Search for the cell housing the specified text and yield its (X, Y) center coordinate. 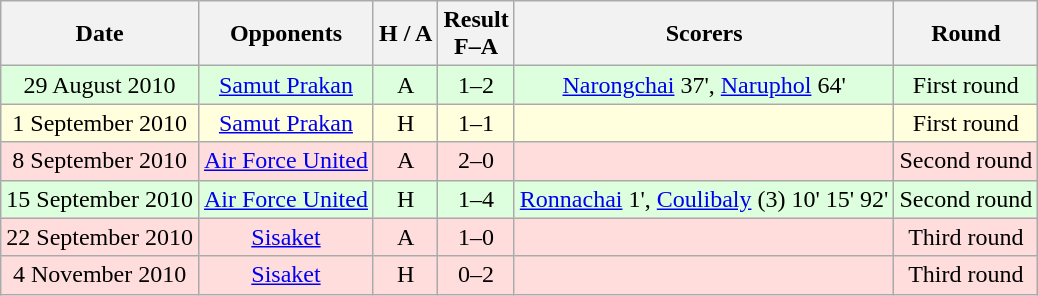
1–0 (476, 237)
Ronnachai 1', Coulibaly (3) 10' 15' 92' (704, 199)
Opponents (286, 34)
4 November 2010 (100, 275)
8 September 2010 (100, 161)
29 August 2010 (100, 85)
Narongchai 37', Naruphol 64' (704, 85)
2–0 (476, 161)
1–2 (476, 85)
Round (966, 34)
1–1 (476, 123)
22 September 2010 (100, 237)
H / A (405, 34)
1–4 (476, 199)
0–2 (476, 275)
Scorers (704, 34)
15 September 2010 (100, 199)
ResultF–A (476, 34)
1 September 2010 (100, 123)
Date (100, 34)
